For the text-containing cell, return its midpoint in [x, y] coordinate format. 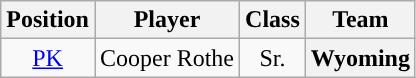
Position [48, 20]
Wyoming [360, 58]
Player [166, 20]
Sr. [273, 58]
PK [48, 58]
Class [273, 20]
Team [360, 20]
Cooper Rothe [166, 58]
